From the cell containing the given text, extract its center point as (x, y) coordinate. 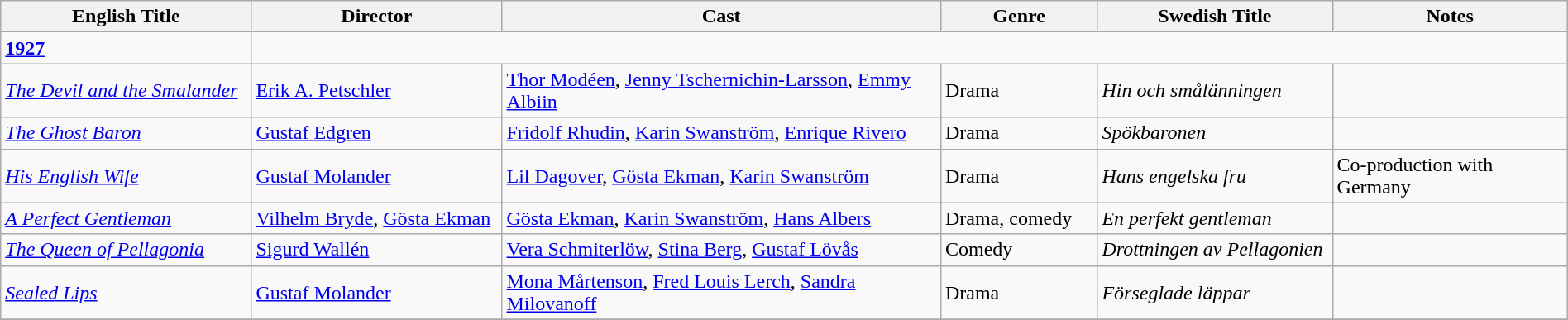
The Ghost Baron (126, 133)
En perfekt gentleman (1215, 218)
Erik A. Petschler (377, 91)
Vera Schmiterlöw, Stina Berg, Gustaf Lövås (721, 250)
Thor Modéen, Jenny Tschernichin-Larsson, Emmy Albiin (721, 91)
Cast (721, 17)
Gustaf Edgren (377, 133)
Vilhelm Bryde, Gösta Ekman (377, 218)
Drama, comedy (1019, 218)
Sealed Lips (126, 293)
Hin och smålänningen (1215, 91)
A Perfect Gentleman (126, 218)
Mona Mårtenson, Fred Louis Lerch, Sandra Milovanoff (721, 293)
Comedy (1019, 250)
Drottningen av Pellagonien (1215, 250)
Notes (1450, 17)
Swedish Title (1215, 17)
The Devil and the Smalander (126, 91)
Förseglade läppar (1215, 293)
English Title (126, 17)
Genre (1019, 17)
Director (377, 17)
Gösta Ekman, Karin Swanström, Hans Albers (721, 218)
Lil Dagover, Gösta Ekman, Karin Swanström (721, 175)
Fridolf Rhudin, Karin Swanström, Enrique Rivero (721, 133)
Hans engelska fru (1215, 175)
1927 (126, 48)
Spökbaronen (1215, 133)
Co-production with Germany (1450, 175)
His English Wife (126, 175)
Sigurd Wallén (377, 250)
The Queen of Pellagonia (126, 250)
